Detect which cell encompasses the target text, then output its [x, y] center coordinate. 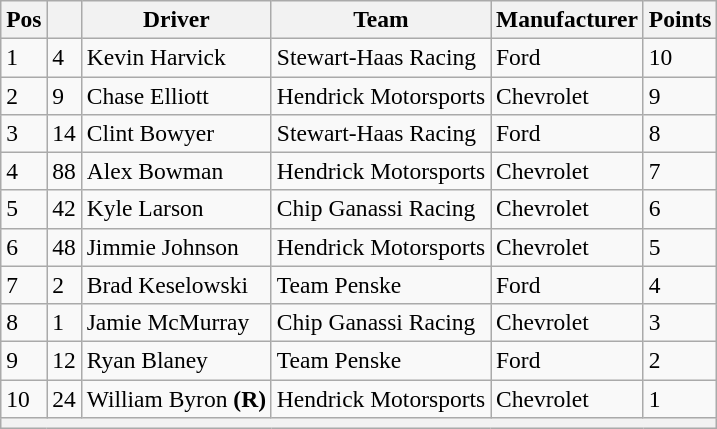
24 [64, 398]
Driver [176, 19]
Jamie McMurray [176, 322]
Brad Keselowski [176, 285]
Manufacturer [568, 19]
Pos [24, 19]
14 [64, 133]
Ryan Blaney [176, 360]
42 [64, 209]
Clint Bowyer [176, 133]
12 [64, 360]
88 [64, 171]
48 [64, 247]
Kevin Harvick [176, 57]
Kyle Larson [176, 209]
Jimmie Johnson [176, 247]
Chase Elliott [176, 95]
William Byron (R) [176, 398]
Alex Bowman [176, 171]
Team [380, 19]
Points [680, 19]
